Determine the [X, Y] coordinate at the center of the cell enclosing the given text.  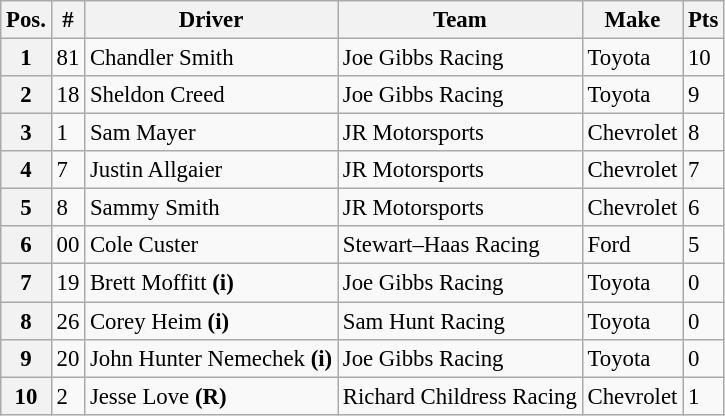
Driver [212, 20]
Sammy Smith [212, 208]
Chandler Smith [212, 58]
Jesse Love (R) [212, 396]
Stewart–Haas Racing [460, 245]
Make [632, 20]
26 [68, 321]
81 [68, 58]
4 [26, 170]
# [68, 20]
Brett Moffitt (i) [212, 283]
John Hunter Nemechek (i) [212, 358]
3 [26, 133]
20 [68, 358]
Sam Mayer [212, 133]
Pts [704, 20]
Justin Allgaier [212, 170]
Team [460, 20]
Sam Hunt Racing [460, 321]
Ford [632, 245]
18 [68, 95]
Pos. [26, 20]
19 [68, 283]
Cole Custer [212, 245]
Sheldon Creed [212, 95]
00 [68, 245]
Corey Heim (i) [212, 321]
Richard Childress Racing [460, 396]
